Identify which cell holds the provided text, then report its (x, y) central coordinate. 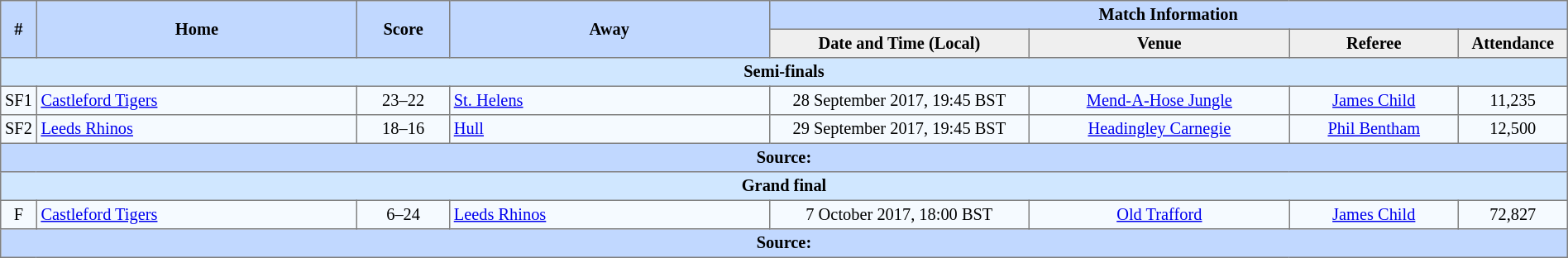
Phil Bentham (1374, 129)
Score (404, 30)
Home (197, 30)
29 September 2017, 19:45 BST (899, 129)
12,500 (1513, 129)
Attendance (1513, 43)
Venue (1159, 43)
Semi-finals (784, 72)
Hull (609, 129)
Away (609, 30)
23–22 (404, 100)
Grand final (784, 186)
Headingley Carnegie (1159, 129)
SF1 (18, 100)
Date and Time (Local) (899, 43)
28 September 2017, 19:45 BST (899, 100)
Referee (1374, 43)
72,827 (1513, 214)
# (18, 30)
SF2 (18, 129)
6–24 (404, 214)
Mend-A-Hose Jungle (1159, 100)
Match Information (1168, 15)
11,235 (1513, 100)
F (18, 214)
18–16 (404, 129)
St. Helens (609, 100)
7 October 2017, 18:00 BST (899, 214)
Old Trafford (1159, 214)
